Return the [x, y] coordinate for the center point of the cell that contains the specified text.  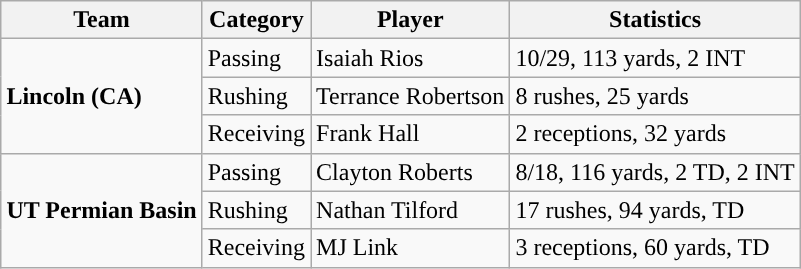
Clayton Roberts [410, 172]
3 receptions, 60 yards, TD [655, 248]
UT Permian Basin [102, 210]
8/18, 116 yards, 2 TD, 2 INT [655, 172]
Nathan Tilford [410, 210]
17 rushes, 94 yards, TD [655, 210]
MJ Link [410, 248]
Player [410, 20]
Terrance Robertson [410, 96]
10/29, 113 yards, 2 INT [655, 58]
Statistics [655, 20]
Isaiah Rios [410, 58]
Frank Hall [410, 134]
Team [102, 20]
Category [256, 20]
8 rushes, 25 yards [655, 96]
2 receptions, 32 yards [655, 134]
Lincoln (CA) [102, 96]
